Pinpoint the cell where the given text exists, returning its (x, y) midpoint coordinate. 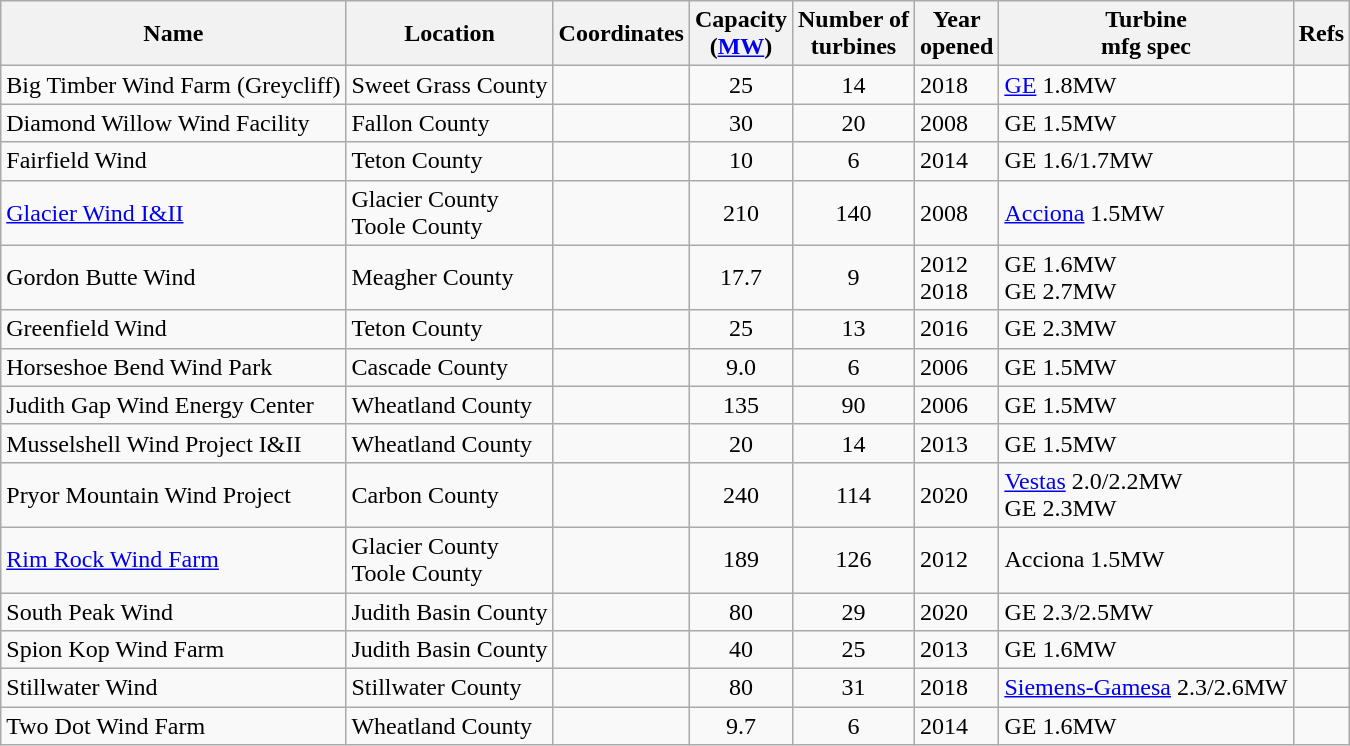
Horseshoe Bend Wind Park (174, 367)
90 (853, 405)
GE 1.8MW (1146, 85)
31 (853, 688)
GE 2.3MW (1146, 329)
Fairfield Wind (174, 161)
GE 1.6MWGE 2.7MW (1146, 278)
2012 (956, 560)
Pryor Mountain Wind Project (174, 494)
Coordinates (621, 34)
Sweet Grass County (450, 85)
2016 (956, 329)
189 (740, 560)
Musselshell Wind Project I&II (174, 443)
13 (853, 329)
Diamond Willow Wind Facility (174, 123)
Cascade County (450, 367)
Two Dot Wind Farm (174, 726)
Number ofturbines (853, 34)
South Peak Wind (174, 611)
210 (740, 212)
Refs (1321, 34)
Judith Gap Wind Energy Center (174, 405)
Carbon County (450, 494)
40 (740, 650)
Rim Rock Wind Farm (174, 560)
140 (853, 212)
GE 1.6/1.7MW (1146, 161)
126 (853, 560)
17.7 (740, 278)
9.0 (740, 367)
9.7 (740, 726)
240 (740, 494)
Meagher County (450, 278)
29 (853, 611)
Glacier Wind I&II (174, 212)
135 (740, 405)
Siemens-Gamesa 2.3/2.6MW (1146, 688)
10 (740, 161)
Vestas 2.0/2.2MWGE 2.3MW (1146, 494)
30 (740, 123)
Fallon County (450, 123)
9 (853, 278)
Gordon Butte Wind (174, 278)
GE 2.3/2.5MW (1146, 611)
Name (174, 34)
Greenfield Wind (174, 329)
20122018 (956, 278)
Capacity(MW) (740, 34)
Stillwater County (450, 688)
Spion Kop Wind Farm (174, 650)
Turbinemfg spec (1146, 34)
Big Timber Wind Farm (Greycliff) (174, 85)
Yearopened (956, 34)
Location (450, 34)
114 (853, 494)
Stillwater Wind (174, 688)
